Return (x, y) of the center of cell containing provided text 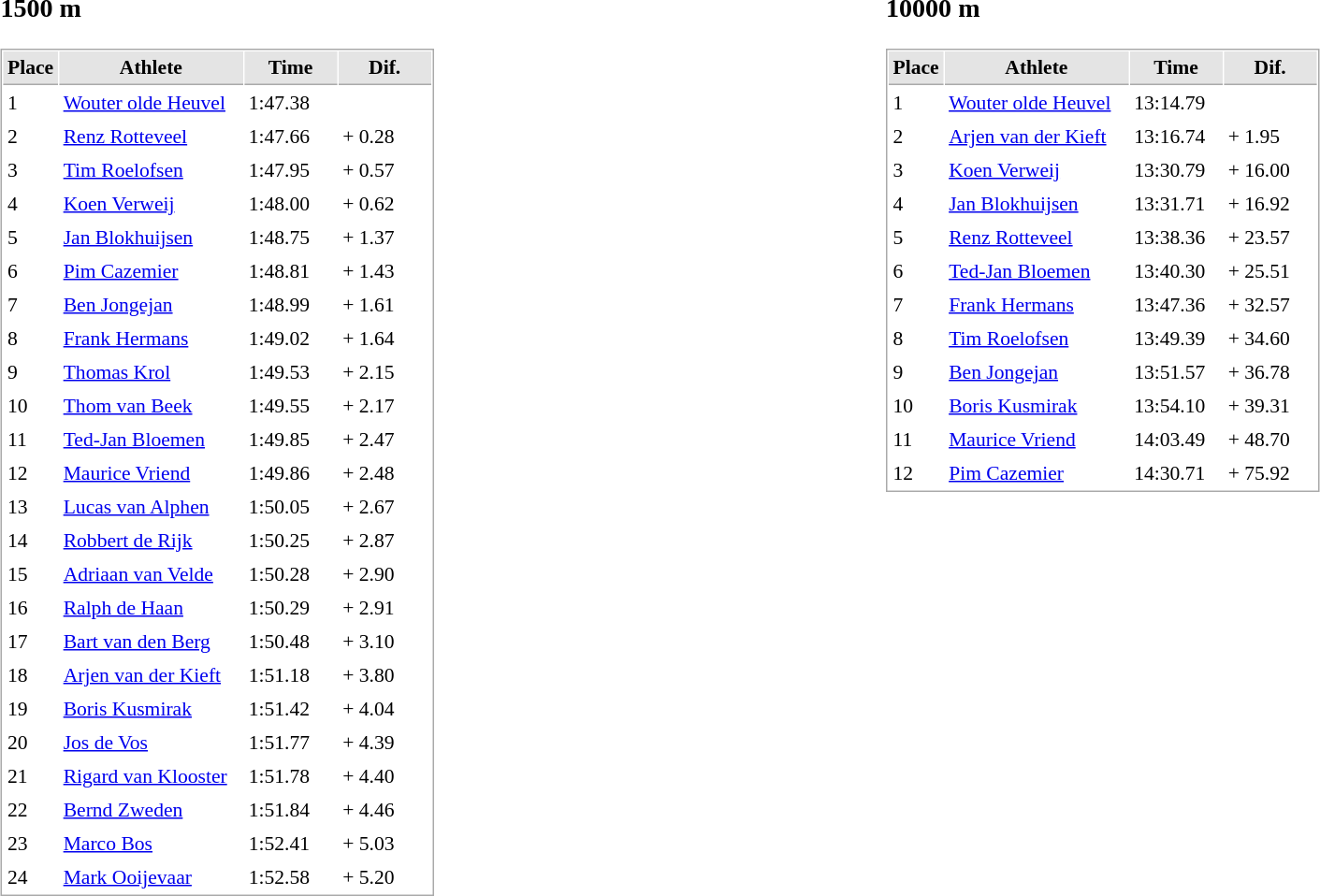
1:51.42 (290, 709)
+ 3.80 (385, 675)
13:49.39 (1177, 339)
1:51.77 (290, 743)
14:30.71 (1177, 473)
13:14.79 (1177, 103)
+ 23.57 (1270, 238)
13:31.71 (1177, 204)
1:50.25 (290, 541)
13:40.30 (1177, 271)
18 (31, 675)
1:48.75 (290, 238)
Adriaan van Velde (151, 574)
+ 2.91 (385, 608)
+ 5.03 (385, 844)
+ 1.95 (1270, 137)
1:47.66 (290, 137)
13:16.74 (1177, 137)
+ 2.48 (385, 473)
1:49.53 (290, 372)
1:51.78 (290, 776)
13 (31, 507)
+ 1.37 (385, 238)
19 (31, 709)
1:50.28 (290, 574)
16 (31, 608)
13:54.10 (1177, 406)
+ 5.20 (385, 877)
+ 34.60 (1270, 339)
13:38.36 (1177, 238)
1:47.95 (290, 170)
13:51.57 (1177, 372)
22 (31, 810)
+ 2.47 (385, 440)
17 (31, 642)
+ 2.87 (385, 541)
+ 4.46 (385, 810)
14:03.49 (1177, 440)
+ 1.43 (385, 271)
24 (31, 877)
Mark Ooijevaar (151, 877)
+ 3.10 (385, 642)
15 (31, 574)
20 (31, 743)
+ 4.40 (385, 776)
Thom van Beek (151, 406)
14 (31, 541)
1:48.99 (290, 305)
+ 2.15 (385, 372)
1:51.18 (290, 675)
+ 16.00 (1270, 170)
Ralph de Haan (151, 608)
Bernd Zweden (151, 810)
+ 4.39 (385, 743)
Lucas van Alphen (151, 507)
+ 0.28 (385, 137)
1:50.29 (290, 608)
1:49.86 (290, 473)
+ 2.67 (385, 507)
13:30.79 (1177, 170)
+ 75.92 (1270, 473)
1:50.05 (290, 507)
1:51.84 (290, 810)
1:48.81 (290, 271)
1:50.48 (290, 642)
+ 32.57 (1270, 305)
Rigard van Klooster (151, 776)
+ 0.57 (385, 170)
Jos de Vos (151, 743)
+ 48.70 (1270, 440)
+ 39.31 (1270, 406)
1:49.55 (290, 406)
+ 1.64 (385, 339)
Robbert de Rijk (151, 541)
1:48.00 (290, 204)
13:47.36 (1177, 305)
1:52.41 (290, 844)
1:49.85 (290, 440)
23 (31, 844)
Bart van den Berg (151, 642)
+ 36.78 (1270, 372)
1:49.02 (290, 339)
1:52.58 (290, 877)
1:47.38 (290, 103)
21 (31, 776)
+ 1.61 (385, 305)
+ 4.04 (385, 709)
Thomas Krol (151, 372)
+ 0.62 (385, 204)
Marco Bos (151, 844)
+ 2.17 (385, 406)
+ 25.51 (1270, 271)
+ 2.90 (385, 574)
+ 16.92 (1270, 204)
